Capture the cell that displays the provided text and extract its [X, Y] central coordinate. 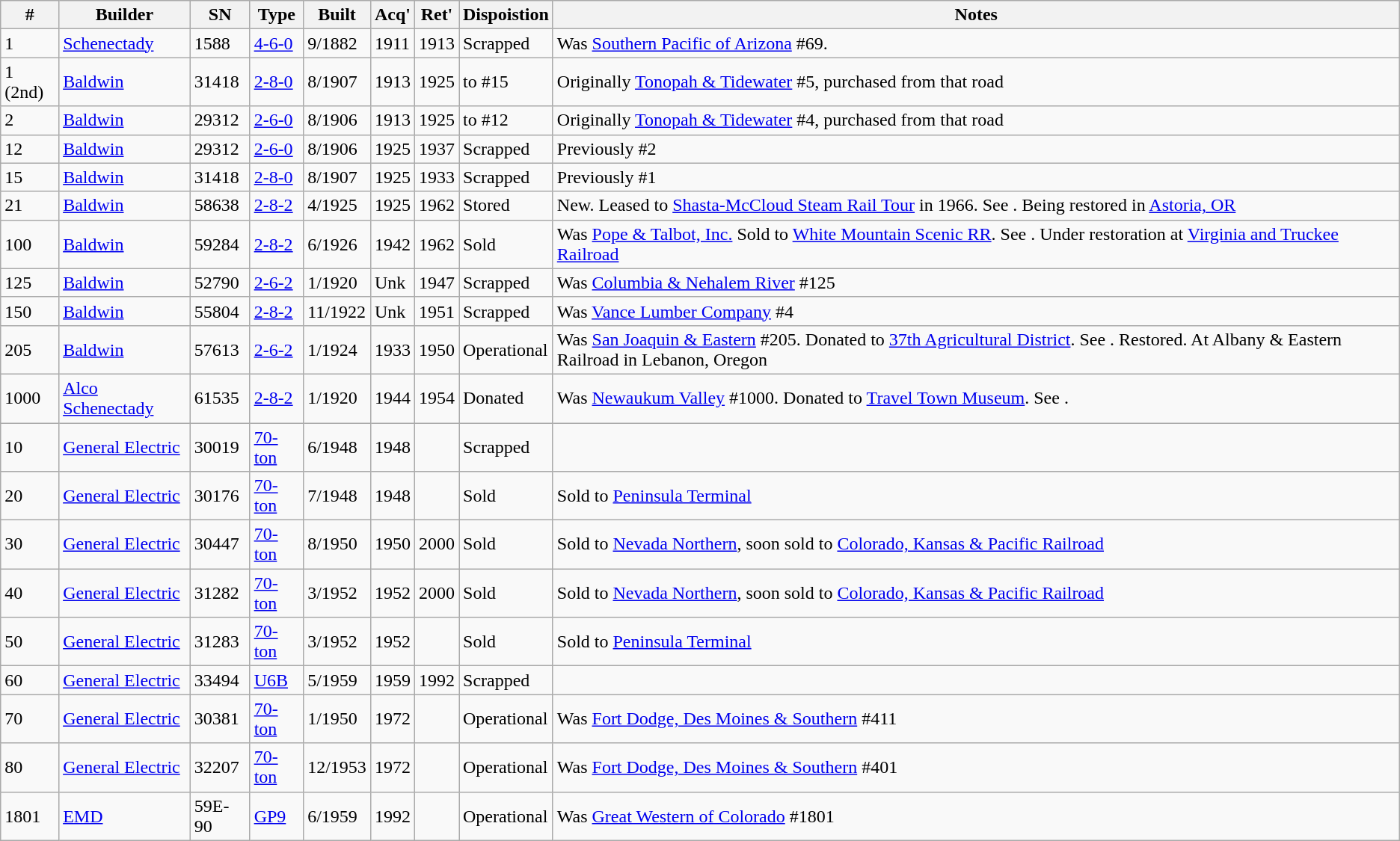
9/1882 [337, 43]
Builder [125, 15]
20 [30, 496]
70 [30, 719]
30176 [220, 496]
55804 [220, 311]
5/1959 [337, 680]
Was Southern Pacific of Arizona #69. [976, 43]
SN [220, 15]
Acq' [392, 15]
6/1948 [337, 447]
Was Fort Dodge, Des Moines & Southern #411 [976, 719]
Donated [506, 398]
1954 [437, 398]
4/1925 [337, 206]
GP9 [277, 816]
1 (2nd) [30, 82]
21 [30, 206]
10 [30, 447]
Was Newaukum Valley #1000. Donated to Travel Town Museum. See . [976, 398]
40 [30, 594]
Originally Tonopah & Tidewater #4, purchased from that road [976, 120]
Schenectady [125, 43]
1959 [392, 680]
1947 [437, 283]
8/1950 [337, 544]
4-6-0 [277, 43]
6/1959 [337, 816]
6/1926 [337, 244]
1000 [30, 398]
Was Great Western of Colorado #1801 [976, 816]
80 [30, 767]
60 [30, 680]
58638 [220, 206]
Was Fort Dodge, Des Moines & Southern #401 [976, 767]
Dispoistion [506, 15]
Built [337, 15]
# [30, 15]
11/1922 [337, 311]
7/1948 [337, 496]
57613 [220, 350]
Previously #1 [976, 177]
1 [30, 43]
30381 [220, 719]
59E-90 [220, 816]
1951 [437, 311]
Was Columbia & Nehalem River #125 [976, 283]
12/1953 [337, 767]
30019 [220, 447]
Alco Schenectady [125, 398]
Originally Tonopah & Tidewater #5, purchased from that road [976, 82]
1588 [220, 43]
1801 [30, 816]
15 [30, 177]
59284 [220, 244]
52790 [220, 283]
100 [30, 244]
30447 [220, 544]
Was San Joaquin & Eastern #205. Donated to 37th Agricultural District. See . Restored. At Albany & Eastern Railroad in Lebanon, Oregon [976, 350]
50 [30, 641]
1942 [392, 244]
to #15 [506, 82]
205 [30, 350]
125 [30, 283]
2 [30, 120]
12 [30, 149]
U6B [277, 680]
Notes [976, 15]
32207 [220, 767]
61535 [220, 398]
Ret' [437, 15]
1937 [437, 149]
1911 [392, 43]
New. Leased to Shasta-McCloud Steam Rail Tour in 1966. See . Being restored in Astoria, OR [976, 206]
Stored [506, 206]
1/1950 [337, 719]
30 [30, 544]
33494 [220, 680]
EMD [125, 816]
1944 [392, 398]
150 [30, 311]
Previously #2 [976, 149]
Was Pope & Talbot, Inc. Sold to White Mountain Scenic RR. See . Under restoration at Virginia and Truckee Railroad [976, 244]
31283 [220, 641]
1/1924 [337, 350]
31282 [220, 594]
to #12 [506, 120]
Was Vance Lumber Company #4 [976, 311]
Type [277, 15]
